Pinpoint the cell where the given text exists, returning its [X, Y] midpoint coordinate. 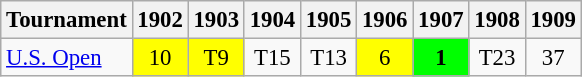
1 [441, 58]
1902 [160, 20]
37 [553, 58]
T13 [328, 58]
1908 [497, 20]
1906 [385, 20]
T15 [272, 58]
1903 [216, 20]
1904 [272, 20]
T9 [216, 58]
U.S. Open [66, 58]
1905 [328, 20]
10 [160, 58]
1907 [441, 20]
T23 [497, 58]
6 [385, 58]
Tournament [66, 20]
1909 [553, 20]
